Search for the cell housing the specified text and yield its [X, Y] center coordinate. 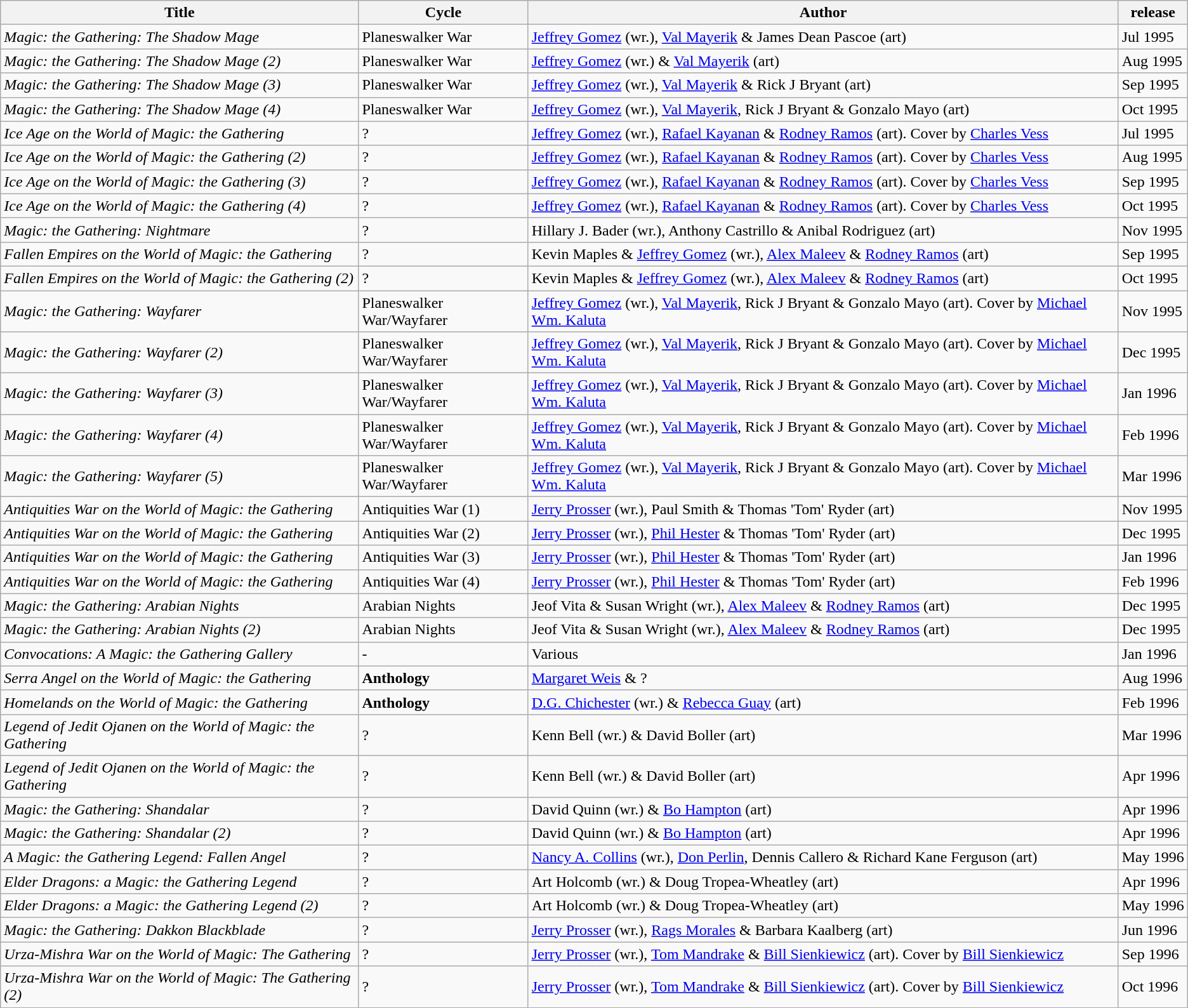
Jeffrey Gomez (wr.), Val Mayerik & Rick J Bryant (art) [823, 85]
Hillary J. Bader (wr.), Anthony Castrillo & Anibal Rodriguez (art) [823, 230]
Urza-Mishra War on the World of Magic: The Gathering (2) [180, 986]
Antiquities War (1) [443, 509]
Antiquities War (2) [443, 533]
Aug 1996 [1152, 678]
Serra Angel on the World of Magic: the Gathering [180, 678]
Elder Dragons: a Magic: the Gathering Legend [180, 882]
Ice Age on the World of Magic: the Gathering [180, 133]
D.G. Chichester (wr.) & Rebecca Guay (art) [823, 702]
Oct 1996 [1152, 986]
Magic: the Gathering: The Shadow Mage (2) [180, 61]
Magic: the Gathering: Shandalar [180, 809]
Magic: the Gathering: Wayfarer (3) [180, 394]
Magic: the Gathering: Nightmare [180, 230]
Antiquities War (4) [443, 581]
Jerry Prosser (wr.), Rags Morales & Barbara Kaalberg (art) [823, 930]
release [1152, 13]
Title [180, 13]
Nancy A. Collins (wr.), Don Perlin, Dennis Callero & Richard Kane Ferguson (art) [823, 858]
Magic: the Gathering: The Shadow Mage [180, 37]
Magic: the Gathering: Arabian Nights [180, 606]
Magic: the Gathering: The Shadow Mage (4) [180, 109]
Magic: the Gathering: Shandalar (2) [180, 833]
Cycle [443, 13]
Magic: the Gathering: The Shadow Mage (3) [180, 85]
Jun 1996 [1152, 930]
Various [823, 654]
Fallen Empires on the World of Magic: the Gathering [180, 254]
Jerry Prosser (wr.), Paul Smith & Thomas 'Tom' Ryder (art) [823, 509]
Antiquities War (3) [443, 557]
Jeffrey Gomez (wr.), Val Mayerik & James Dean Pascoe (art) [823, 37]
Jeffrey Gomez (wr.) & Val Mayerik (art) [823, 61]
Ice Age on the World of Magic: the Gathering (2) [180, 157]
- [443, 654]
Homelands on the World of Magic: the Gathering [180, 702]
Convocations: A Magic: the Gathering Gallery [180, 654]
Magic: the Gathering: Dakkon Blackblade [180, 930]
Fallen Empires on the World of Magic: the Gathering (2) [180, 278]
Sep 1996 [1152, 954]
Magic: the Gathering: Arabian Nights (2) [180, 630]
Urza-Mishra War on the World of Magic: The Gathering [180, 954]
Elder Dragons: a Magic: the Gathering Legend (2) [180, 906]
Ice Age on the World of Magic: the Gathering (3) [180, 182]
Margaret Weis & ? [823, 678]
Ice Age on the World of Magic: the Gathering (4) [180, 206]
Magic: the Gathering: Wayfarer (5) [180, 476]
A Magic: the Gathering Legend: Fallen Angel [180, 858]
Jeffrey Gomez (wr.), Val Mayerik, Rick J Bryant & Gonzalo Mayo (art) [823, 109]
Magic: the Gathering: Wayfarer (2) [180, 353]
Author [823, 13]
Magic: the Gathering: Wayfarer [180, 311]
Magic: the Gathering: Wayfarer (4) [180, 435]
